Capture the cell that displays the provided text and extract its (x, y) central coordinate. 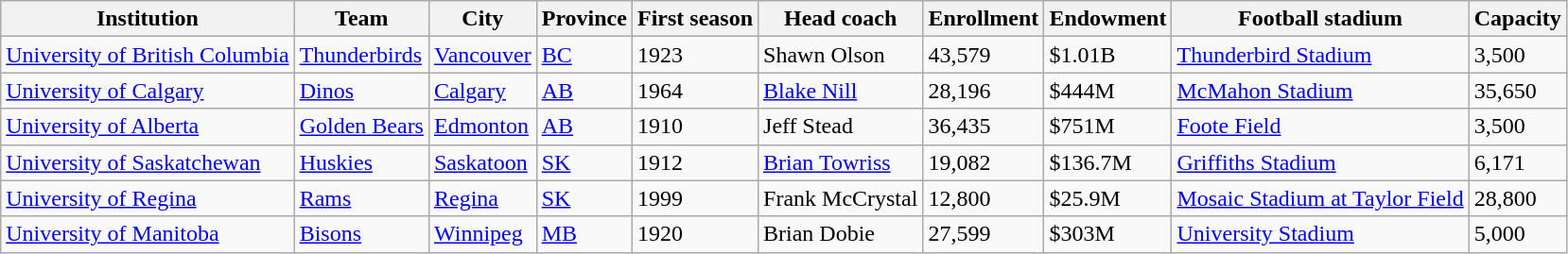
Winnipeg (482, 234)
28,196 (984, 91)
Blake Nill (841, 91)
Brian Towriss (841, 162)
Vancouver (482, 55)
Foote Field (1320, 127)
University of Manitoba (148, 234)
Football stadium (1320, 19)
Golden Bears (361, 127)
12,800 (984, 198)
Mosaic Stadium at Taylor Field (1320, 198)
1910 (694, 127)
1920 (694, 234)
Brian Dobie (841, 234)
19,082 (984, 162)
Dinos (361, 91)
BC (584, 55)
Enrollment (984, 19)
28,800 (1517, 198)
$303M (1108, 234)
Head coach (841, 19)
Saskatoon (482, 162)
Team (361, 19)
$136.7M (1108, 162)
City (482, 19)
University of British Columbia (148, 55)
University of Regina (148, 198)
MB (584, 234)
5,000 (1517, 234)
$751M (1108, 127)
Bisons (361, 234)
Shawn Olson (841, 55)
1912 (694, 162)
Calgary (482, 91)
University Stadium (1320, 234)
Rams (361, 198)
Institution (148, 19)
Griffiths Stadium (1320, 162)
1964 (694, 91)
University of Saskatchewan (148, 162)
$444M (1108, 91)
Capacity (1517, 19)
Frank McCrystal (841, 198)
1999 (694, 198)
Regina (482, 198)
Thunderbirds (361, 55)
First season (694, 19)
University of Alberta (148, 127)
Jeff Stead (841, 127)
McMahon Stadium (1320, 91)
36,435 (984, 127)
$25.9M (1108, 198)
Thunderbird Stadium (1320, 55)
27,599 (984, 234)
1923 (694, 55)
$1.01B (1108, 55)
Huskies (361, 162)
Province (584, 19)
35,650 (1517, 91)
43,579 (984, 55)
Edmonton (482, 127)
University of Calgary (148, 91)
Endowment (1108, 19)
6,171 (1517, 162)
